Identify which cell holds the provided text, then report its (X, Y) central coordinate. 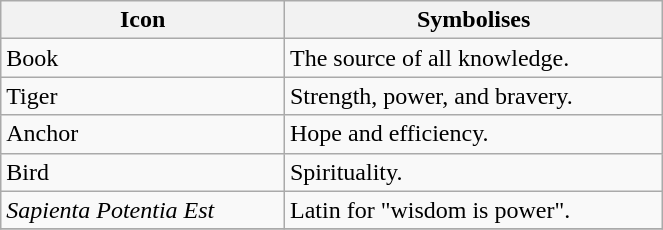
Anchor (143, 134)
Hope and efficiency. (473, 134)
The source of all knowledge. (473, 58)
Strength, power, and bravery. (473, 96)
Sapienta Potentia Est (143, 210)
Book (143, 58)
Bird (143, 172)
Icon (143, 20)
Spirituality. (473, 172)
Latin for "wisdom is power". (473, 210)
Symbolises (473, 20)
Tiger (143, 96)
